Provide the [X, Y] coordinate of the cell's center where the given text is located.  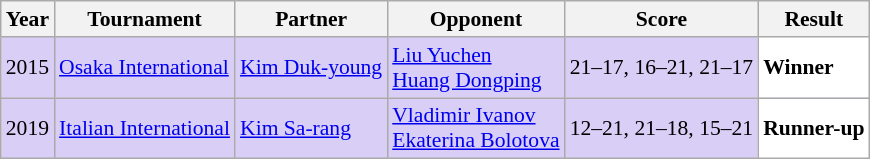
Kim Duk-young [311, 68]
Kim Sa-rang [311, 128]
12–21, 21–18, 15–21 [662, 128]
Runner-up [814, 128]
Score [662, 19]
2019 [28, 128]
21–17, 16–21, 21–17 [662, 68]
Tournament [144, 19]
Result [814, 19]
Liu Yuchen Huang Dongping [476, 68]
Partner [311, 19]
Winner [814, 68]
Vladimir Ivanov Ekaterina Bolotova [476, 128]
Italian International [144, 128]
2015 [28, 68]
Year [28, 19]
Opponent [476, 19]
Osaka International [144, 68]
